For the text-containing cell, return its midpoint in (X, Y) coordinate format. 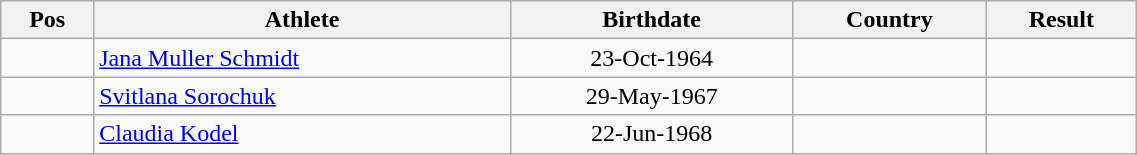
Athlete (302, 20)
23-Oct-1964 (651, 58)
22-Jun-1968 (651, 134)
Pos (48, 20)
Birthdate (651, 20)
Result (1062, 20)
29-May-1967 (651, 96)
Jana Muller Schmidt (302, 58)
Claudia Kodel (302, 134)
Country (890, 20)
Svitlana Sorochuk (302, 96)
